Return the [X, Y] coordinate for the center point of the cell that contains the specified text.  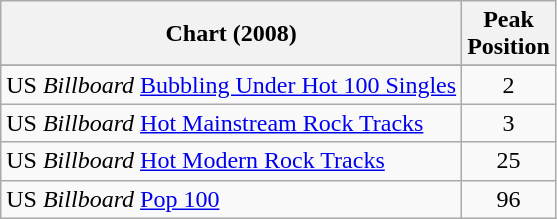
US Billboard Hot Mainstream Rock Tracks [232, 123]
US Billboard Bubbling Under Hot 100 Singles [232, 85]
2 [509, 85]
25 [509, 161]
US Billboard Hot Modern Rock Tracks [232, 161]
PeakPosition [509, 34]
96 [509, 199]
US Billboard Pop 100 [232, 199]
3 [509, 123]
Chart (2008) [232, 34]
